Return (x, y) of the center of cell containing provided text 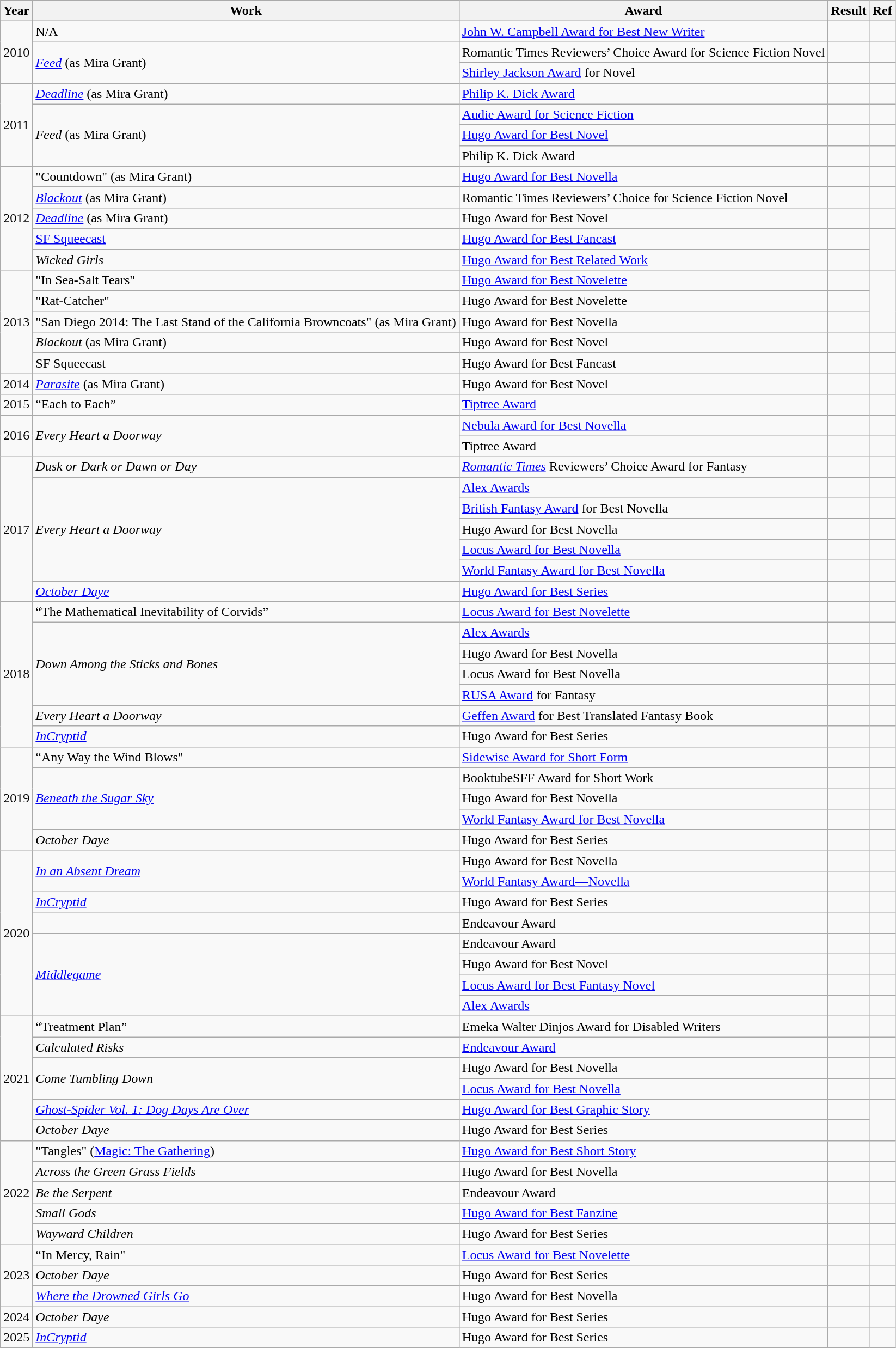
2012 (16, 218)
Emeka Walter Dinjos Award for Disabled Writers (643, 1027)
Year (16, 11)
In an Absent Dream (246, 871)
Award (643, 11)
Hugo Award for Best Short Story (643, 1151)
Wayward Children (246, 1234)
Nebula Award for Best Novella (643, 425)
“The Mathematical Inevitability of Corvids” (246, 612)
2013 (16, 322)
Work (246, 11)
Geffen Award for Best Translated Fantasy Book (643, 716)
"Countdown" (as Mira Grant) (246, 176)
Hugo Award for Best Related Work (643, 260)
2025 (16, 1338)
World Fantasy Award—Novella (643, 881)
2018 (16, 674)
Romantic Times Reviewers’ Choice Award for Science Fiction Novel (643, 52)
2021 (16, 1078)
Across the Green Grass Fields (246, 1172)
Locus Award for Best Fantasy Novel (643, 985)
2015 (16, 405)
“Any Way the Wind Blows" (246, 757)
N/A (246, 32)
Calculated Risks (246, 1047)
Be the Serpent (246, 1192)
Come Tumbling Down (246, 1078)
Shirley Jackson Award for Novel (643, 73)
Middlegame (246, 975)
Audie Award for Science Fiction (643, 114)
Romantic Times Reviewers’ Choice Award for Fantasy (643, 467)
2011 (16, 125)
2024 (16, 1317)
"Rat-Catcher" (246, 301)
Hugo Award for Best Fanzine (643, 1213)
Small Gods (246, 1213)
Wicked Girls (246, 260)
Beneath the Sugar Sky (246, 798)
Result (849, 11)
2014 (16, 384)
British Fantasy Award for Best Novella (643, 508)
Where the Drowned Girls Go (246, 1296)
2020 (16, 933)
Dusk or Dark or Dawn or Day (246, 467)
"San Diego 2014: The Last Stand of the California Browncoats" (as Mira Grant) (246, 322)
Ghost-Spider Vol. 1: Dog Days Are Over (246, 1109)
2023 (16, 1275)
2010 (16, 52)
Parasite (as Mira Grant) (246, 384)
2019 (16, 798)
Ref (882, 11)
Down Among the Sticks and Bones (246, 664)
RUSA Award for Fantasy (643, 695)
2017 (16, 529)
2016 (16, 436)
2022 (16, 1192)
Sidewise Award for Short Form (643, 757)
Romantic Times Reviewers’ Choice for Science Fiction Novel (643, 197)
“Treatment Plan” (246, 1027)
John W. Campbell Award for Best New Writer (643, 32)
BooktubeSFF Award for Short Work (643, 778)
“Each to Each” (246, 405)
Hugo Award for Best Graphic Story (643, 1109)
"Tangles" (Magic: The Gathering) (246, 1151)
"In Sea-Salt Tears" (246, 280)
“In Mercy, Rain" (246, 1254)
